Determine the [X, Y] coordinate at the center of the cell enclosing the given text.  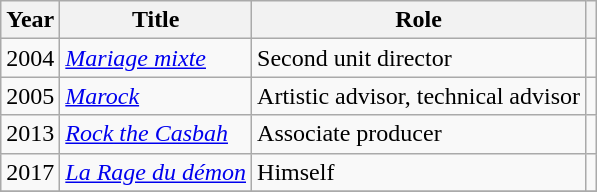
Year [30, 20]
Title [156, 20]
2005 [30, 96]
Rock the Casbah [156, 134]
Mariage mixte [156, 58]
Marock [156, 96]
2013 [30, 134]
2004 [30, 58]
La Rage du démon [156, 172]
Associate producer [419, 134]
2017 [30, 172]
Role [419, 20]
Artistic advisor, technical advisor [419, 96]
Himself [419, 172]
Second unit director [419, 58]
